Scan for the cell matching the given text and deliver its [x, y] coordinate at center. 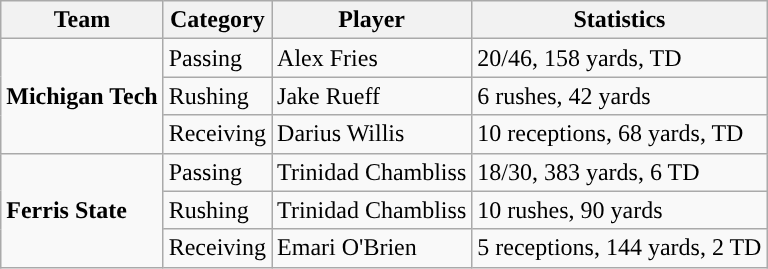
10 receptions, 68 yards, TD [620, 134]
10 rushes, 90 yards [620, 210]
Player [372, 20]
Statistics [620, 20]
20/46, 158 yards, TD [620, 58]
Ferris State [82, 210]
Jake Rueff [372, 96]
Emari O'Brien [372, 248]
6 rushes, 42 yards [620, 96]
Team [82, 20]
5 receptions, 144 yards, 2 TD [620, 248]
Category [217, 20]
18/30, 383 yards, 6 TD [620, 172]
Darius Willis [372, 134]
Alex Fries [372, 58]
Michigan Tech [82, 96]
